Find where the given text appears and provide that cell's center as (X, Y) coordinate. 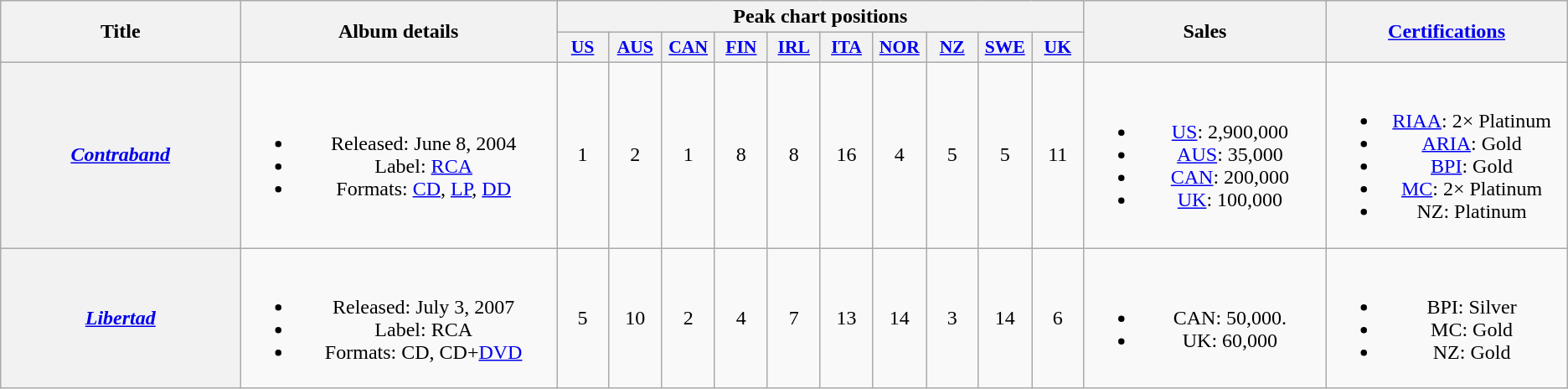
CAN (689, 48)
3 (952, 319)
IRL (794, 48)
SWE (1005, 48)
Peak chart positions (821, 17)
16 (846, 154)
13 (846, 319)
Contraband (121, 154)
RIAA: 2× PlatinumARIA: GoldBPI: GoldMC: 2× PlatinumNZ: Platinum (1447, 154)
US (583, 48)
ITA (846, 48)
Released: June 8, 2004Label: RCAFormats: CD, LP, DD (399, 154)
11 (1058, 154)
Sales (1204, 32)
UK (1058, 48)
7 (794, 319)
10 (635, 319)
AUS (635, 48)
Released: July 3, 2007Label: RCAFormats: CD, CD+DVD (399, 319)
6 (1058, 319)
Libertad (121, 319)
BPI: SilverMC: GoldNZ: Gold (1447, 319)
CAN: 50,000.UK: 60,000 (1204, 319)
Title (121, 32)
NOR (900, 48)
Album details (399, 32)
US: 2,900,000AUS: 35,000CAN: 200,000UK: 100,000 (1204, 154)
Certifications (1447, 32)
NZ (952, 48)
FIN (740, 48)
